Find where the given text appears and provide that cell's center as [X, Y] coordinate. 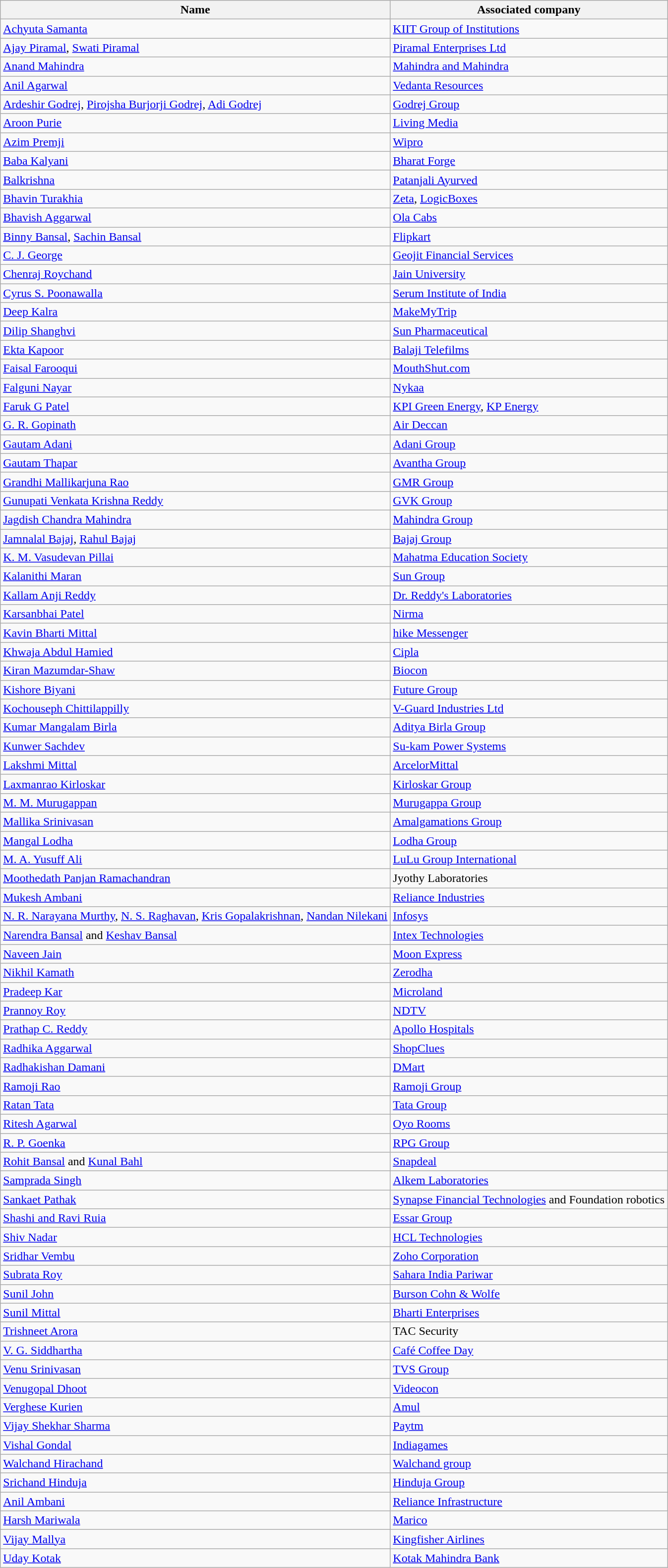
Nykaa [529, 387]
Living Media [529, 123]
Mangal Lodha [195, 841]
K. M. Vasudevan Pillai [195, 558]
Ratan Tata [195, 1105]
MakeMyTrip [529, 312]
Mahindra Group [529, 519]
Synapse Financial Technologies and Foundation robotics [529, 1199]
Subrata Roy [195, 1275]
Radhakishan Damani [195, 1067]
Sun Group [529, 576]
Geojit Financial Services [529, 255]
Marico [529, 1520]
Aditya Birla Group [529, 727]
KPI Green Energy, KP Energy [529, 406]
ArcelorMittal [529, 765]
Walchand group [529, 1464]
Kallam Anji Reddy [195, 595]
Samprada Singh [195, 1181]
Vishal Gondal [195, 1445]
Snapdeal [529, 1162]
Naveen Jain [195, 954]
Burson Cohn & Wolfe [529, 1294]
Godrej Group [529, 104]
N. R. Narayana Murthy, N. S. Raghavan, Kris Gopalakrishnan, Nandan Nilekani [195, 916]
Lakshmi Mittal [195, 765]
Kiran Mazumdar-Shaw [195, 671]
Deep Kalra [195, 312]
Kochouseph Chittilappilly [195, 708]
Gautam Thapar [195, 463]
Shiv Nadar [195, 1237]
Srichand Hinduja [195, 1483]
Mukesh Ambani [195, 897]
Aroon Purie [195, 123]
GVK Group [529, 501]
Reliance Industries [529, 897]
Infosys [529, 916]
Tata Group [529, 1105]
Amalgamations Group [529, 821]
Apollo Hospitals [529, 1029]
HCL Technologies [529, 1237]
Moothedath Panjan Ramachandran [195, 878]
V-Guard Industries Ltd [529, 708]
Sankaet Pathak [195, 1199]
R. P. Goenka [195, 1142]
Bajaj Group [529, 538]
Ajay Piramal, Swati Piramal [195, 48]
Balaji Telefilms [529, 350]
GMR Group [529, 482]
Kumar Mangalam Birla [195, 727]
Air Deccan [529, 425]
Falguni Nayar [195, 387]
Wipro [529, 142]
Biocon [529, 671]
RPG Group [529, 1142]
MouthShut.com [529, 369]
Nikhil Kamath [195, 973]
Kingfisher Airlines [529, 1539]
Adani Group [529, 444]
Zerodha [529, 973]
Verghese Kurien [195, 1407]
Bhavish Aggarwal [195, 217]
Kalanithi Maran [195, 576]
Faisal Farooqui [195, 369]
Oyo Rooms [529, 1124]
Sunil Mittal [195, 1313]
Serum Institute of India [529, 293]
Shashi and Ravi Ruia [195, 1218]
Lodha Group [529, 841]
Avantha Group [529, 463]
Prannoy Roy [195, 1010]
Café Coffee Day [529, 1350]
Kotak Mahindra Bank [529, 1558]
G. R. Gopinath [195, 425]
Zeta, LogicBoxes [529, 198]
Vedanta Resources [529, 85]
Ramoji Rao [195, 1086]
Essar Group [529, 1218]
Name [195, 10]
Anil Agarwal [195, 85]
Karsanbhai Patel [195, 614]
Kunwer Sachdev [195, 746]
Trishneet Arora [195, 1331]
Videocon [529, 1388]
Moon Express [529, 954]
Bharat Forge [529, 161]
C. J. George [195, 255]
Anand Mahindra [195, 66]
Harsh Mariwala [195, 1520]
Associated company [529, 10]
Venugopal Dhoot [195, 1388]
Uday Kotak [195, 1558]
Ramoji Group [529, 1086]
Paytm [529, 1426]
Jamnalal Bajaj, Rahul Bajaj [195, 538]
Grandhi Mallikarjuna Rao [195, 482]
Sun Pharmaceutical [529, 331]
Cipla [529, 652]
ShopClues [529, 1048]
Balkrishna [195, 180]
Sahara India Pariwar [529, 1275]
Dilip Shanghvi [195, 331]
Prathap C. Reddy [195, 1029]
Walchand Hirachand [195, 1464]
Flipkart [529, 237]
Vijay Mallya [195, 1539]
Nirma [529, 614]
Microland [529, 992]
Faruk G Patel [195, 406]
Gautam Adani [195, 444]
Gunupati Venkata Krishna Reddy [195, 501]
Baba Kalyani [195, 161]
Kirloskar Group [529, 784]
TAC Security [529, 1331]
Ekta Kapoor [195, 350]
Dr. Reddy's Laboratories [529, 595]
Reliance Infrastructure [529, 1502]
Ardeshir Godrej, Pirojsha Burjorji Godrej, Adi Godrej [195, 104]
Venu Srinivasan [195, 1369]
V. G. Siddhartha [195, 1350]
Laxmanrao Kirloskar [195, 784]
NDTV [529, 1010]
Achyuta Samanta [195, 29]
Sridhar Vembu [195, 1256]
Kavin Bharti Mittal [195, 633]
Khwaja Abdul Hamied [195, 652]
M. A. Yusuff Ali [195, 860]
Amul [529, 1407]
Piramal Enterprises Ltd [529, 48]
Ola Cabs [529, 217]
Chenraj Roychand [195, 274]
Jyothy Laboratories [529, 878]
Narendra Bansal and Keshav Bansal [195, 935]
Cyrus S. Poonawalla [195, 293]
Binny Bansal, Sachin Bansal [195, 237]
Rohit Bansal and Kunal Bahl [195, 1162]
Murugappa Group [529, 803]
Radhika Aggarwal [195, 1048]
Mahindra and Mahindra [529, 66]
Bharti Enterprises [529, 1313]
Kishore Biyani [195, 690]
KIIT Group of Institutions [529, 29]
Vijay Shekhar Sharma [195, 1426]
Patanjali Ayurved [529, 180]
Mallika Srinivasan [195, 821]
Indiagames [529, 1445]
Pradeep Kar [195, 992]
Jagdish Chandra Mahindra [195, 519]
LuLu Group International [529, 860]
Zoho Corporation [529, 1256]
Anil Ambani [195, 1502]
M. M. Murugappan [195, 803]
Bhavin Turakhia [195, 198]
DMart [529, 1067]
Mahatma Education Society [529, 558]
Sunil John [195, 1294]
Ritesh Agarwal [195, 1124]
Su-kam Power Systems [529, 746]
Azim Premji [195, 142]
Hinduja Group [529, 1483]
Jain University [529, 274]
TVS Group [529, 1369]
Alkem Laboratories [529, 1181]
Future Group [529, 690]
hike Messenger [529, 633]
Intex Technologies [529, 935]
